Detect which cell encompasses the target text, then output its [X, Y] center coordinate. 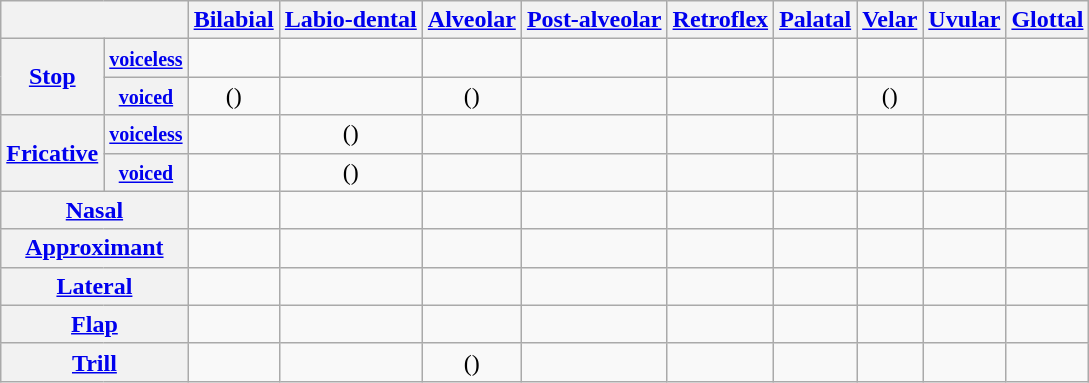
Post-alveolar [594, 20]
Palatal [816, 20]
Stop [52, 77]
Lateral [94, 286]
Uvular [964, 20]
Approximant [94, 248]
Labio-dental [350, 20]
Fricative [52, 153]
Velar [890, 20]
Nasal [94, 210]
Glottal [1048, 20]
Alveolar [472, 20]
Bilabial [234, 20]
Retroflex [720, 20]
Flap [94, 324]
Trill [94, 362]
